Identify which cell holds the provided text, then report its [x, y] central coordinate. 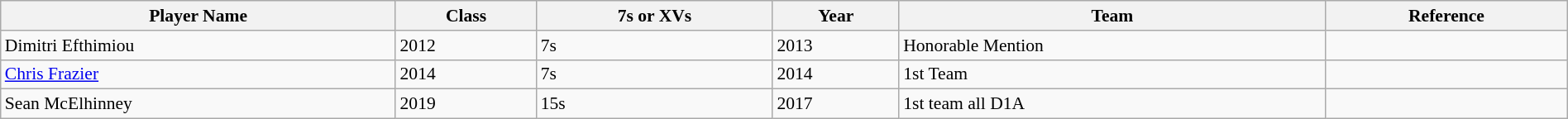
7s or XVs [655, 16]
15s [655, 104]
1st team all D1A [1112, 104]
2019 [466, 104]
2013 [835, 45]
1st Team [1112, 74]
2012 [466, 45]
2017 [835, 104]
Team [1112, 16]
Honorable Mention [1112, 45]
Chris Frazier [198, 74]
Year [835, 16]
Sean McElhinney [198, 104]
Dimitri Efthimiou [198, 45]
Class [466, 16]
Reference [1447, 16]
Player Name [198, 16]
